Identify which cell holds the provided text, then report its [x, y] central coordinate. 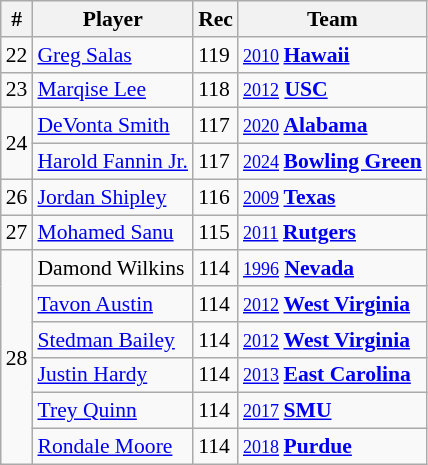
115 [216, 233]
Trey Quinn [112, 411]
2012 USC [332, 90]
2013 East Carolina [332, 375]
2009 Texas [332, 197]
Harold Fannin Jr. [112, 162]
119 [216, 55]
28 [17, 358]
2011 Rutgers [332, 233]
2024 Bowling Green [332, 162]
Team [332, 19]
Justin Hardy [112, 375]
2020 Alabama [332, 126]
# [17, 19]
26 [17, 197]
118 [216, 90]
2017 SMU [332, 411]
Mohamed Sanu [112, 233]
Rondale Moore [112, 447]
Jordan Shipley [112, 197]
22 [17, 55]
Stedman Bailey [112, 340]
Tavon Austin [112, 304]
DeVonta Smith [112, 126]
2010 Hawaii [332, 55]
24 [17, 144]
23 [17, 90]
2018 Purdue [332, 447]
27 [17, 233]
Damond Wilkins [112, 269]
Rec [216, 19]
Player [112, 19]
1996 Nevada [332, 269]
Marqise Lee [112, 90]
Greg Salas [112, 55]
116 [216, 197]
